Search for the cell housing the specified text and yield its (x, y) center coordinate. 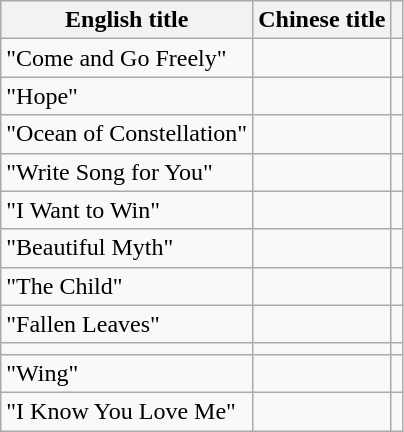
Chinese title (322, 20)
"Ocean of Constellation" (127, 134)
"Hope" (127, 96)
"Come and Go Freely" (127, 58)
"Fallen Leaves" (127, 324)
"Beautiful Myth" (127, 248)
"Wing" (127, 373)
"Write Song for You" (127, 172)
English title (127, 20)
"I Want to Win" (127, 210)
"The Child" (127, 286)
"I Know You Love Me" (127, 411)
